Scan for the cell matching the given text and deliver its [X, Y] coordinate at center. 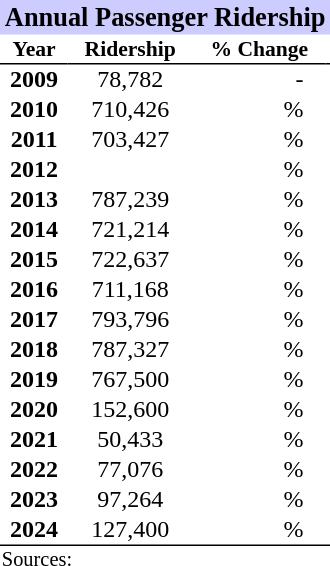
767,500 [130, 379]
711,168 [130, 289]
787,327 [130, 349]
2011 [34, 139]
2018 [34, 349]
Ridership [130, 49]
2014 [34, 229]
152,600 [130, 409]
2012 [34, 169]
722,637 [130, 259]
2019 [34, 379]
2010 [34, 109]
703,427 [130, 139]
2023 [34, 499]
787,239 [130, 199]
Year [34, 49]
2013 [34, 199]
97,264 [130, 499]
2024 [34, 529]
2017 [34, 319]
2022 [34, 469]
78,782 [130, 79]
710,426 [130, 109]
2015 [34, 259]
Annual Passenger Ridership [165, 17]
2021 [34, 439]
2016 [34, 289]
127,400 [130, 529]
- [260, 79]
2009 [34, 79]
77,076 [130, 469]
793,796 [130, 319]
% Change [260, 49]
50,433 [130, 439]
721,214 [130, 229]
2020 [34, 409]
